From the cell containing the given text, extract its center point as [X, Y] coordinate. 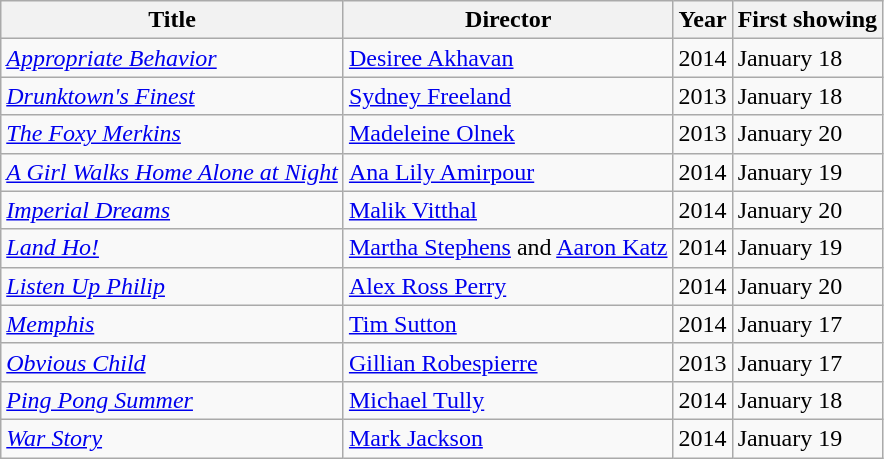
Madeleine Olnek [508, 134]
First showing [807, 20]
Obvious Child [172, 362]
Desiree Akhavan [508, 58]
Appropriate Behavior [172, 58]
Martha Stephens and Aaron Katz [508, 248]
Ping Pong Summer [172, 400]
War Story [172, 438]
Director [508, 20]
Mark Jackson [508, 438]
Title [172, 20]
Imperial Dreams [172, 210]
Malik Vitthal [508, 210]
A Girl Walks Home Alone at Night [172, 172]
Sydney Freeland [508, 96]
Year [702, 20]
The Foxy Merkins [172, 134]
Michael Tully [508, 400]
Memphis [172, 324]
Listen Up Philip [172, 286]
Land Ho! [172, 248]
Alex Ross Perry [508, 286]
Gillian Robespierre [508, 362]
Drunktown's Finest [172, 96]
Tim Sutton [508, 324]
Ana Lily Amirpour [508, 172]
